Return [x, y] of the center of cell containing provided text 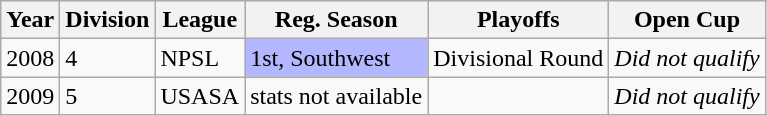
Divisional Round [518, 58]
Year [30, 20]
1st, Southwest [336, 58]
stats not available [336, 96]
NPSL [200, 58]
5 [108, 96]
Division [108, 20]
Playoffs [518, 20]
USASA [200, 96]
Open Cup [687, 20]
Reg. Season [336, 20]
2009 [30, 96]
4 [108, 58]
League [200, 20]
2008 [30, 58]
